Extract the [X, Y] coordinate from the center of the cell holding the provided text.  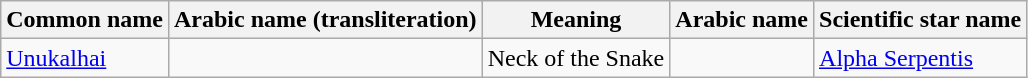
Scientific star name [920, 20]
Arabic name (transliteration) [325, 20]
Neck of the Snake [576, 58]
Unukalhai [85, 58]
Arabic name [742, 20]
Meaning [576, 20]
Alpha Serpentis [920, 58]
Common name [85, 20]
